Capture the cell that displays the provided text and extract its [x, y] central coordinate. 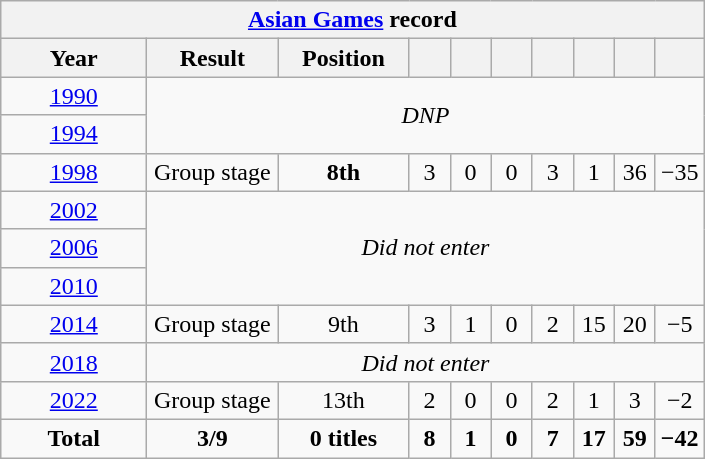
Result [212, 58]
2014 [74, 324]
−5 [680, 324]
15 [594, 324]
−2 [680, 400]
Position [344, 58]
0 titles [344, 438]
Year [74, 58]
2006 [74, 248]
2002 [74, 210]
1994 [74, 134]
−35 [680, 172]
8 [430, 438]
2022 [74, 400]
7 [552, 438]
DNP [426, 115]
59 [634, 438]
13th [344, 400]
1990 [74, 96]
36 [634, 172]
Asian Games record [352, 20]
1998 [74, 172]
8th [344, 172]
2018 [74, 362]
20 [634, 324]
−42 [680, 438]
3/9 [212, 438]
17 [594, 438]
9th [344, 324]
2010 [74, 286]
Total [74, 438]
